Scan for the cell matching the given text and deliver its (X, Y) coordinate at center. 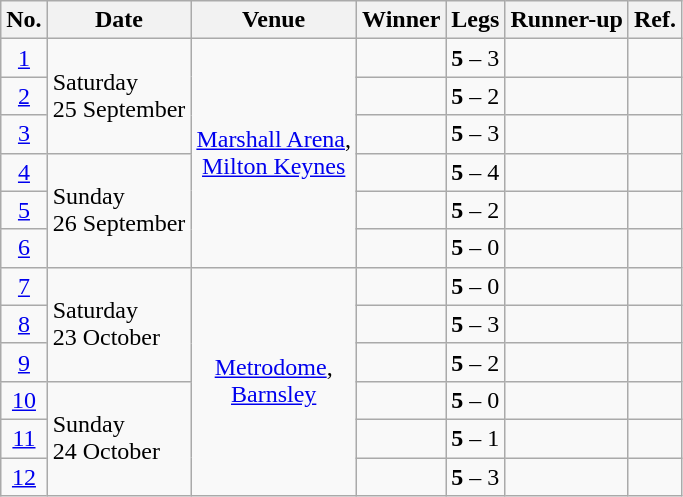
10 (24, 400)
8 (24, 324)
No. (24, 20)
11 (24, 438)
Saturday 25 September (119, 96)
Marshall Arena, Milton Keynes (274, 153)
1 (24, 58)
4 (24, 172)
6 (24, 248)
Winner (402, 20)
5 – 1 (476, 438)
Legs (476, 20)
9 (24, 362)
2 (24, 96)
Venue (274, 20)
Date (119, 20)
5 (24, 210)
7 (24, 286)
Runner-up (567, 20)
3 (24, 134)
12 (24, 477)
Ref. (654, 20)
5 – 4 (476, 172)
Sunday 26 September (119, 210)
Metrodome, Barnsley (274, 381)
Sunday 24 October (119, 438)
Saturday 23 October (119, 324)
